Determine the (X, Y) coordinate at the center of the cell enclosing the given text.  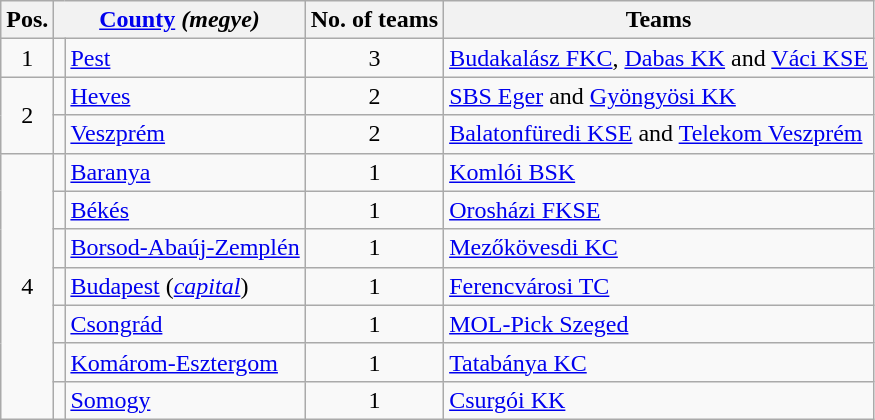
SBS Eger and Gyöngyösi KK (659, 96)
Komárom-Esztergom (185, 362)
Somogy (185, 400)
County (megye) (180, 20)
Veszprém (185, 134)
Pos. (28, 20)
Budapest (capital) (185, 286)
No. of teams (374, 20)
Csurgói KK (659, 400)
MOL-Pick Szeged (659, 324)
Borsod-Abaúj-Zemplén (185, 248)
Komlói BSK (659, 172)
Pest (185, 58)
Tatabánya KC (659, 362)
Orosházi FKSE (659, 210)
Heves (185, 96)
Ferencvárosi TC (659, 286)
Mezőkövesdi KC (659, 248)
4 (28, 286)
Csongrád (185, 324)
3 (374, 58)
Teams (659, 20)
Békés (185, 210)
Budakalász FKC, Dabas KK and Váci KSE (659, 58)
Balatonfüredi KSE and Telekom Veszprém (659, 134)
Baranya (185, 172)
